Return [X, Y] of the center of cell containing provided text 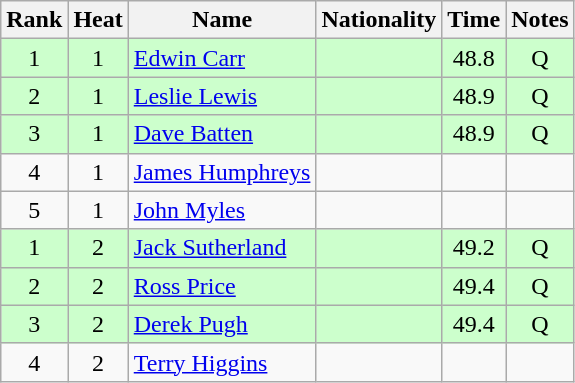
Edwin Carr [222, 58]
Ross Price [222, 286]
Terry Higgins [222, 362]
John Myles [222, 210]
Heat [98, 20]
Rank [34, 20]
James Humphreys [222, 172]
Name [222, 20]
48.8 [474, 58]
Nationality [379, 20]
49.2 [474, 248]
Leslie Lewis [222, 96]
Dave Batten [222, 134]
Derek Pugh [222, 324]
Time [474, 20]
Notes [540, 20]
Jack Sutherland [222, 248]
5 [34, 210]
